Return the (X, Y) coordinate for the center point of the cell that contains the specified text.  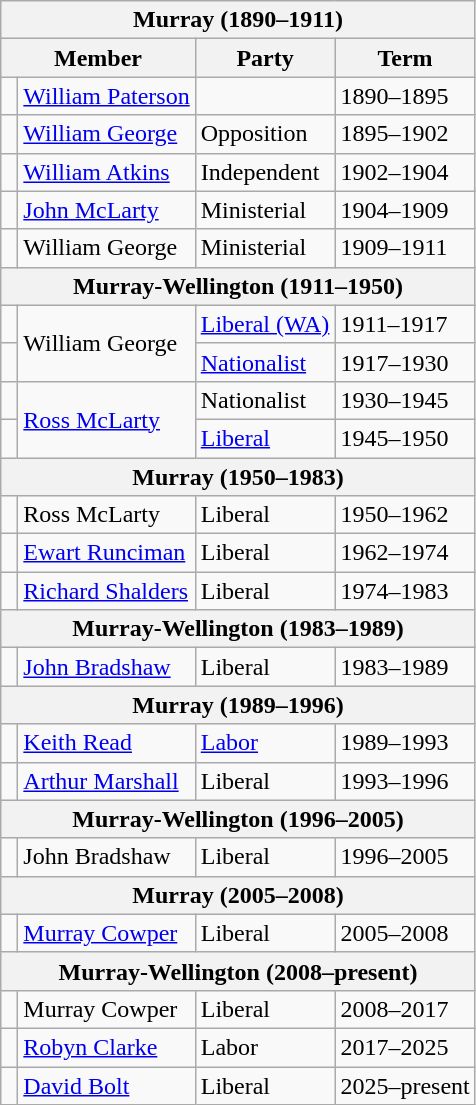
1930–1945 (405, 400)
2005–2008 (405, 933)
Murray (1950–1983) (238, 477)
Murray (1890–1911) (238, 20)
Term (405, 58)
1993–1996 (405, 781)
Party (265, 58)
Murray-Wellington (1983–1989) (238, 629)
1904–1909 (405, 210)
David Bolt (106, 1085)
Opposition (265, 134)
1983–1989 (405, 667)
1945–1950 (405, 438)
Ewart Runciman (106, 553)
Murray-Wellington (2008–present) (238, 971)
1902–1904 (405, 172)
1911–1917 (405, 324)
1962–1974 (405, 553)
Murray (2005–2008) (238, 895)
William Atkins (106, 172)
Murray-Wellington (1911–1950) (238, 286)
1989–1993 (405, 743)
1909–1911 (405, 248)
Arthur Marshall (106, 781)
Murray (1989–1996) (238, 705)
1890–1895 (405, 96)
2008–2017 (405, 1009)
Murray-Wellington (1996–2005) (238, 819)
Keith Read (106, 743)
Robyn Clarke (106, 1047)
1974–1983 (405, 591)
2025–present (405, 1085)
William Paterson (106, 96)
1996–2005 (405, 857)
Member (98, 58)
2017–2025 (405, 1047)
Liberal (WA) (265, 324)
1950–1962 (405, 515)
Richard Shalders (106, 591)
John McLarty (106, 210)
1895–1902 (405, 134)
Independent (265, 172)
1917–1930 (405, 362)
